Extract the (x, y) coordinate from the center of the cell holding the provided text.  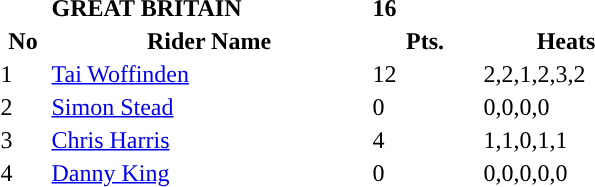
Tai Woffinden (209, 74)
Pts. (425, 41)
12 (425, 74)
4 (425, 140)
0 (425, 107)
Simon Stead (209, 107)
Rider Name (209, 41)
Chris Harris (209, 140)
